Extract the (x, y) coordinate from the center of the cell holding the provided text.  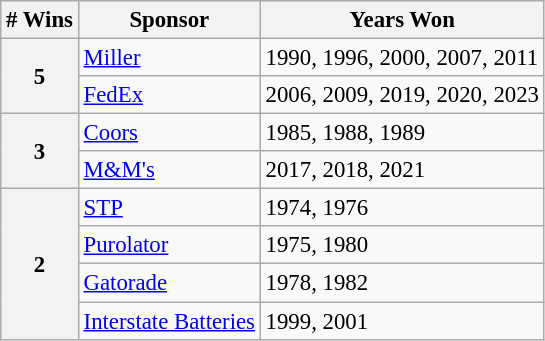
M&M's (169, 170)
5 (40, 76)
2 (40, 264)
2006, 2009, 2019, 2020, 2023 (402, 95)
STP (169, 208)
Gatorade (169, 283)
2017, 2018, 2021 (402, 170)
1999, 2001 (402, 321)
Miller (169, 58)
1978, 1982 (402, 283)
1975, 1980 (402, 245)
Sponsor (169, 20)
Coors (169, 133)
Purolator (169, 245)
3 (40, 152)
Years Won (402, 20)
1990, 1996, 2000, 2007, 2011 (402, 58)
1985, 1988, 1989 (402, 133)
FedEx (169, 95)
1974, 1976 (402, 208)
Interstate Batteries (169, 321)
# Wins (40, 20)
